Output the [x, y] coordinate of the center of the cell containing the given text.  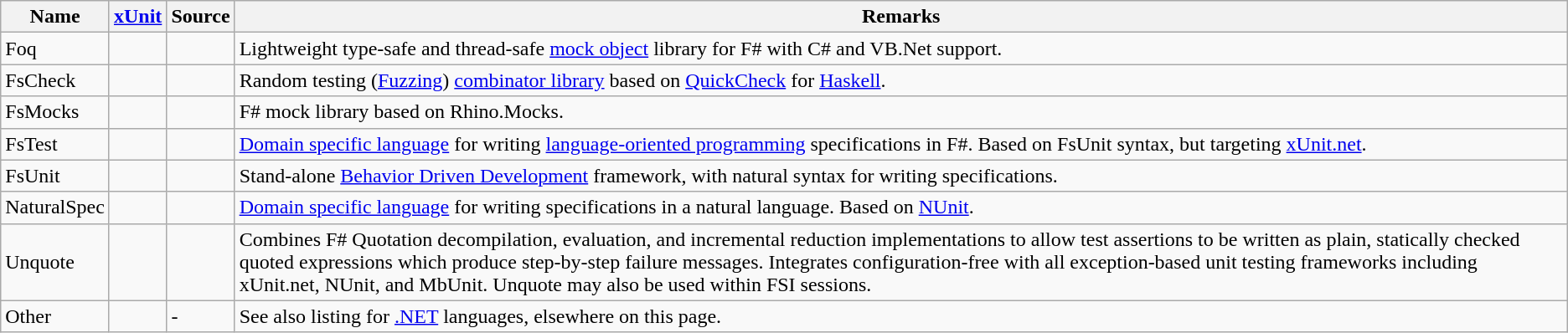
FsTest [55, 144]
See also listing for .NET languages, elsewhere on this page. [901, 316]
Lightweight type-safe and thread-safe mock object library for F# with C# and VB.Net support. [901, 49]
Random testing (Fuzzing) combinator library based on QuickCheck for Haskell. [901, 80]
Unquote [55, 262]
Domain specific language for writing specifications in a natural language. Based on NUnit. [901, 207]
Name [55, 17]
Source [201, 17]
Other [55, 316]
Stand-alone Behavior Driven Development framework, with natural syntax for writing specifications. [901, 176]
Foq [55, 49]
Remarks [901, 17]
FsCheck [55, 80]
xUnit [137, 17]
- [201, 316]
Domain specific language for writing language-oriented programming specifications in F#. Based on FsUnit syntax, but targeting xUnit.net. [901, 144]
FsMocks [55, 112]
F# mock library based on Rhino.Mocks. [901, 112]
FsUnit [55, 176]
NaturalSpec [55, 207]
